Output the [x, y] coordinate of the center of the cell containing the given text.  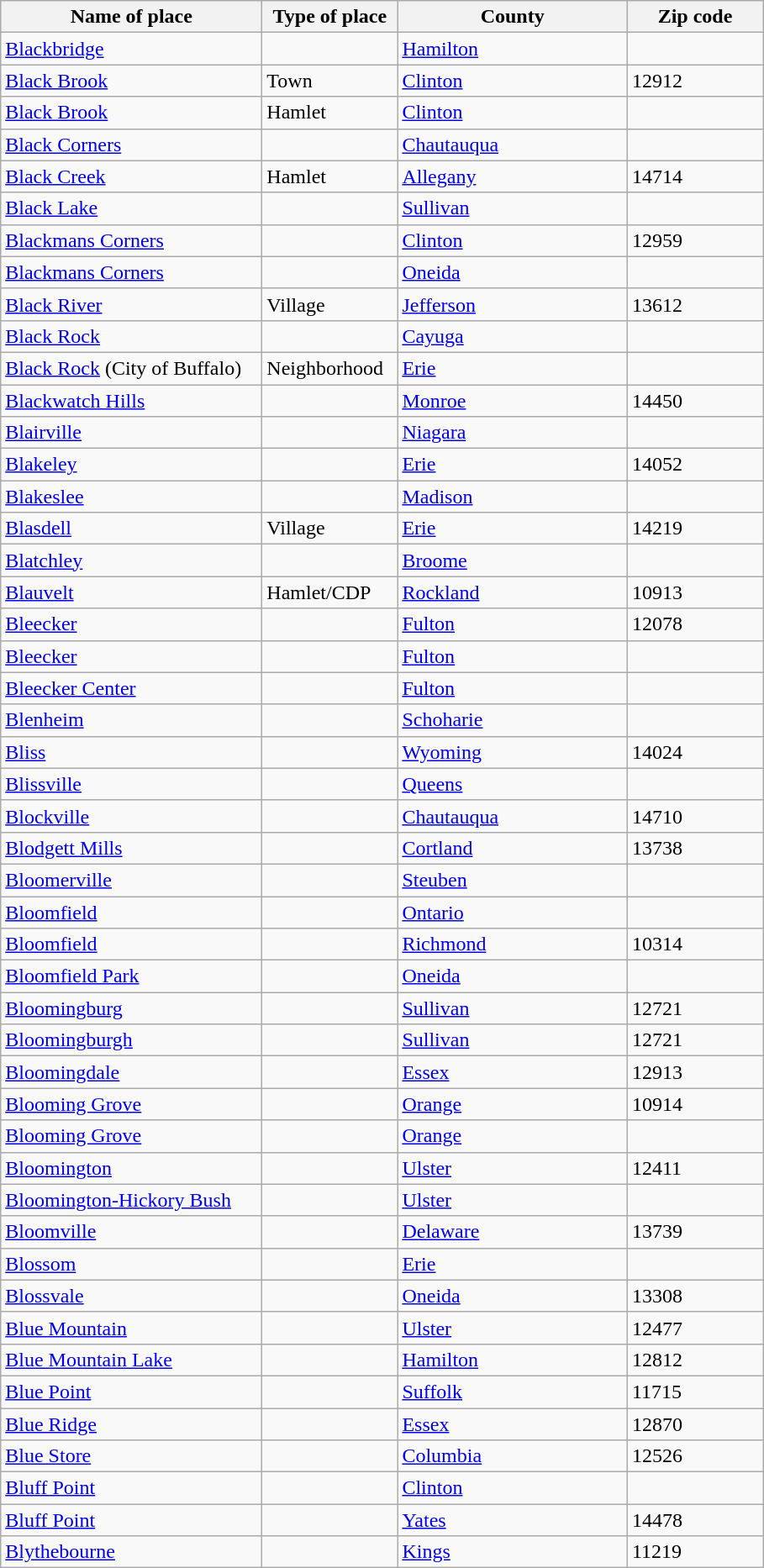
Suffolk [513, 1392]
Yates [513, 1520]
14450 [694, 401]
12526 [694, 1456]
Bleecker Center [131, 688]
Blakeley [131, 465]
Zip code [694, 17]
Kings [513, 1552]
Columbia [513, 1456]
10314 [694, 944]
Madison [513, 497]
13308 [694, 1296]
Queens [513, 784]
13739 [694, 1232]
Schoharie [513, 720]
13612 [694, 304]
Bloomingburgh [131, 1040]
14478 [694, 1520]
Blairville [131, 433]
Blauvelt [131, 592]
Bloomington [131, 1168]
Broome [513, 560]
Black Rock (City of Buffalo) [131, 368]
Neighborhood [329, 368]
Black Lake [131, 208]
Black Creek [131, 176]
Blue Mountain [131, 1328]
Blodgett Mills [131, 848]
12477 [694, 1328]
Richmond [513, 944]
Steuben [513, 880]
10914 [694, 1104]
Bloomville [131, 1232]
Bliss [131, 752]
Black Corners [131, 145]
Blue Store [131, 1456]
Blackwatch Hills [131, 401]
Ontario [513, 912]
Blue Mountain Lake [131, 1360]
Blossvale [131, 1296]
Wyoming [513, 752]
Blue Ridge [131, 1424]
Bloomerville [131, 880]
Type of place [329, 17]
12411 [694, 1168]
Niagara [513, 433]
Bloomington-Hickory Bush [131, 1200]
12912 [694, 81]
Black Rock [131, 336]
Blockville [131, 816]
Cortland [513, 848]
Blossom [131, 1264]
12870 [694, 1424]
14710 [694, 816]
Blakeslee [131, 497]
Blenheim [131, 720]
14714 [694, 176]
Blythebourne [131, 1552]
Allegany [513, 176]
Blackbridge [131, 49]
Name of place [131, 17]
Town [329, 81]
Monroe [513, 401]
Hamlet/CDP [329, 592]
Black River [131, 304]
Rockland [513, 592]
Jefferson [513, 304]
12078 [694, 624]
County [513, 17]
Blatchley [131, 560]
Bloomfield Park [131, 976]
12913 [694, 1072]
14052 [694, 465]
11219 [694, 1552]
Blasdell [131, 529]
12959 [694, 240]
Blue Point [131, 1392]
Cayuga [513, 336]
14219 [694, 529]
Bloomingburg [131, 1008]
11715 [694, 1392]
10913 [694, 592]
Bloomingdale [131, 1072]
14024 [694, 752]
12812 [694, 1360]
Blissville [131, 784]
Delaware [513, 1232]
13738 [694, 848]
